Locate the cell with the specified text and output its (x, y) center coordinate. 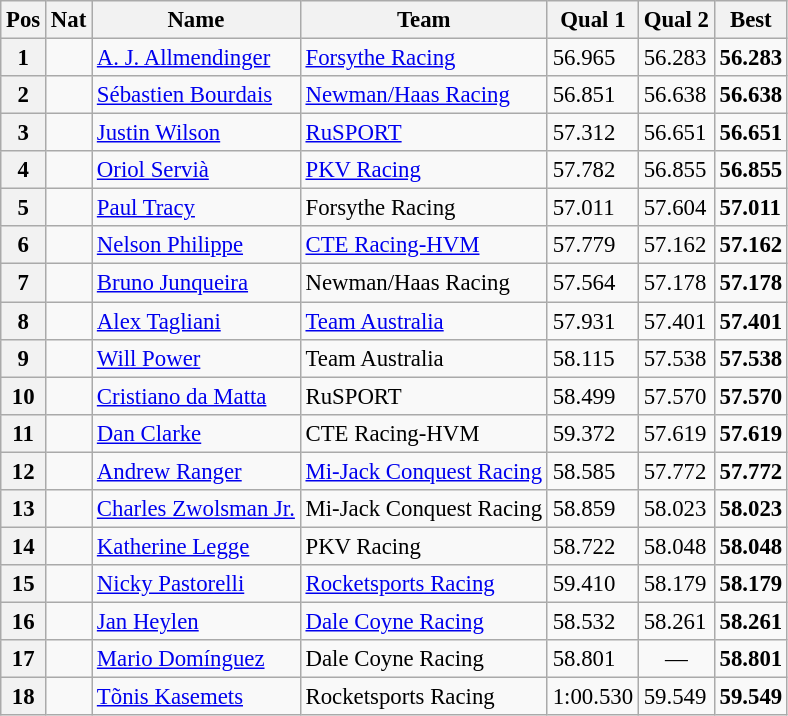
Cristiano da Matta (196, 396)
— (676, 659)
57.312 (592, 133)
Best (750, 20)
5 (24, 208)
58.499 (592, 396)
Dan Clarke (196, 433)
59.410 (592, 584)
Name (196, 20)
57.564 (592, 283)
57.604 (676, 208)
Mario Domínguez (196, 659)
Tõnis Kasemets (196, 697)
58.115 (592, 358)
8 (24, 321)
Charles Zwolsman Jr. (196, 509)
16 (24, 621)
58.859 (592, 509)
6 (24, 245)
Katherine Legge (196, 546)
14 (24, 546)
Nelson Philippe (196, 245)
12 (24, 471)
Qual 1 (592, 20)
Justin Wilson (196, 133)
10 (24, 396)
1:00.530 (592, 697)
Nicky Pastorelli (196, 584)
Oriol Servià (196, 170)
9 (24, 358)
56.851 (592, 95)
Nat (69, 20)
58.532 (592, 621)
Pos (24, 20)
1 (24, 58)
58.722 (592, 546)
Bruno Junqueira (196, 283)
57.779 (592, 245)
15 (24, 584)
Jan Heylen (196, 621)
Paul Tracy (196, 208)
11 (24, 433)
57.782 (592, 170)
Qual 2 (676, 20)
7 (24, 283)
56.965 (592, 58)
13 (24, 509)
Andrew Ranger (196, 471)
18 (24, 697)
3 (24, 133)
Sébastien Bourdais (196, 95)
Will Power (196, 358)
4 (24, 170)
17 (24, 659)
A. J. Allmendinger (196, 58)
Team (424, 20)
59.372 (592, 433)
Alex Tagliani (196, 321)
58.585 (592, 471)
57.931 (592, 321)
2 (24, 95)
